Determine the [x, y] coordinate at the center of the cell enclosing the given text.  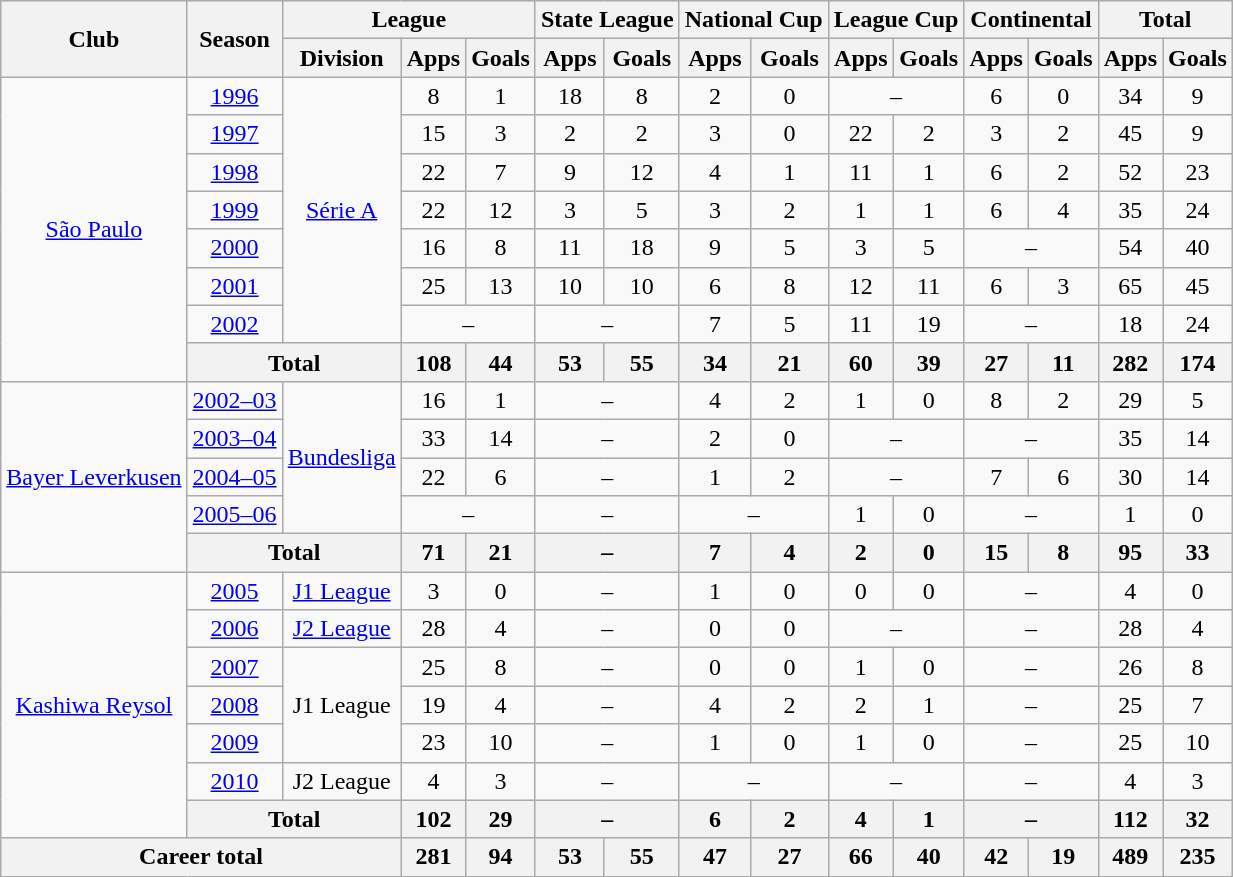
1997 [234, 134]
2004–05 [234, 477]
60 [860, 362]
State League [607, 20]
108 [433, 362]
Bundesliga [342, 457]
Club [94, 39]
174 [1198, 362]
54 [1130, 248]
44 [501, 362]
32 [1198, 819]
2002–03 [234, 400]
489 [1130, 857]
102 [433, 819]
National Cup [754, 20]
47 [715, 857]
Season [234, 39]
235 [1198, 857]
94 [501, 857]
1999 [234, 210]
52 [1130, 172]
2003–04 [234, 438]
95 [1130, 553]
281 [433, 857]
2009 [234, 743]
2007 [234, 667]
42 [996, 857]
112 [1130, 819]
71 [433, 553]
Série A [342, 210]
League [408, 20]
2010 [234, 781]
1996 [234, 96]
Continental [1031, 20]
Division [342, 58]
Career total [201, 857]
2005–06 [234, 515]
282 [1130, 362]
League Cup [896, 20]
26 [1130, 667]
São Paulo [94, 229]
2006 [234, 629]
2005 [234, 591]
66 [860, 857]
30 [1130, 477]
Kashiwa Reysol [94, 705]
1998 [234, 172]
2001 [234, 286]
2002 [234, 324]
2008 [234, 705]
13 [501, 286]
65 [1130, 286]
2000 [234, 248]
39 [928, 362]
Bayer Leverkusen [94, 476]
